Pinpoint the cell where the given text exists, returning its [X, Y] midpoint coordinate. 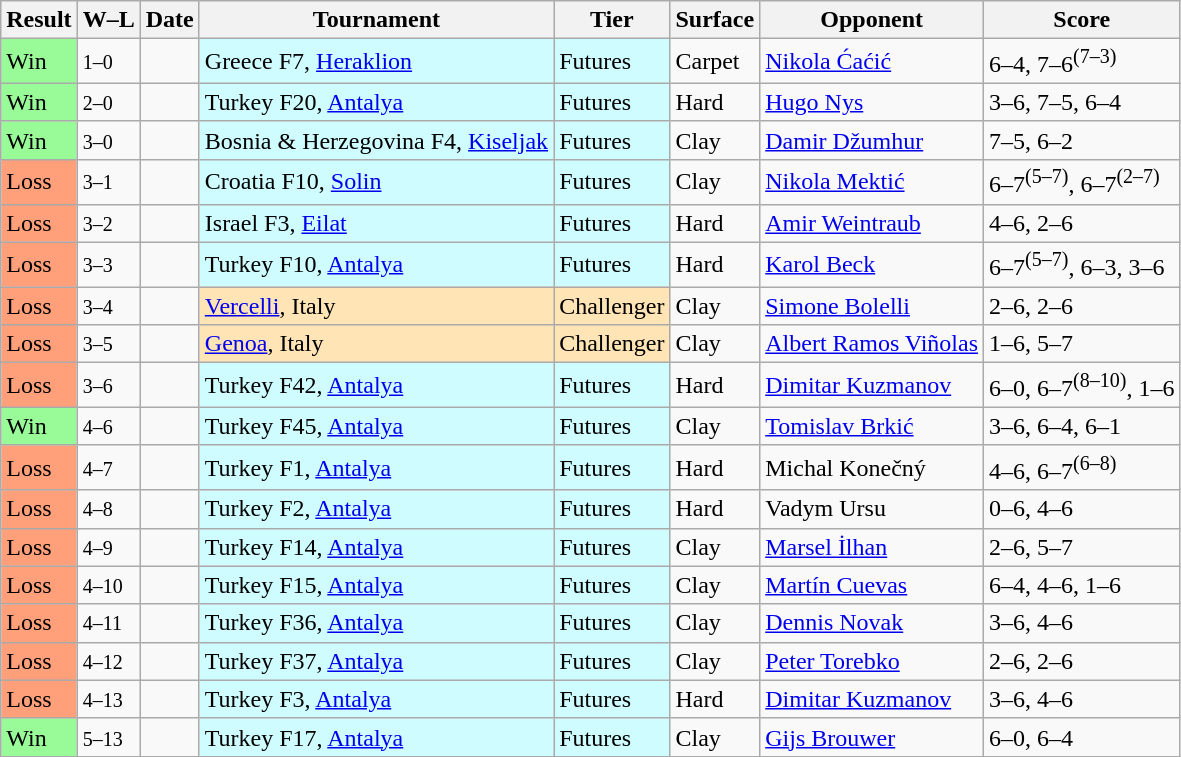
6–0, 6–7(8–10), 1–6 [1082, 386]
2–6, 5–7 [1082, 547]
4–6, 6–7(6–8) [1082, 468]
Turkey F37, Antalya [376, 661]
7–5, 6–2 [1082, 140]
4–7 [108, 468]
3–6 [108, 386]
4–10 [108, 585]
Date [170, 20]
Turkey F14, Antalya [376, 547]
Simone Bolelli [872, 306]
3–4 [108, 306]
Turkey F42, Antalya [376, 386]
3–6, 7–5, 6–4 [1082, 102]
Carpet [715, 62]
Turkey F15, Antalya [376, 585]
4–13 [108, 699]
Turkey F10, Antalya [376, 264]
4–8 [108, 509]
3–2 [108, 223]
Turkey F36, Antalya [376, 623]
Result [39, 20]
2–0 [108, 102]
6–4, 4–6, 1–6 [1082, 585]
1–6, 5–7 [1082, 344]
3–3 [108, 264]
4–9 [108, 547]
6–7(5–7), 6–7(2–7) [1082, 182]
6–0, 6–4 [1082, 737]
Nikola Mektić [872, 182]
4–6 [108, 426]
3–1 [108, 182]
Surface [715, 20]
Israel F3, Eilat [376, 223]
6–4, 7–6(7–3) [1082, 62]
Vadym Ursu [872, 509]
Turkey F3, Antalya [376, 699]
Croatia F10, Solin [376, 182]
Greece F7, Heraklion [376, 62]
W–L [108, 20]
1–0 [108, 62]
Peter Torebko [872, 661]
Gijs Brouwer [872, 737]
5–13 [108, 737]
Tomislav Brkić [872, 426]
Turkey F2, Antalya [376, 509]
Bosnia & Herzegovina F4, Kiseljak [376, 140]
Turkey F17, Antalya [376, 737]
Tier [612, 20]
3–5 [108, 344]
Turkey F1, Antalya [376, 468]
Karol Beck [872, 264]
3–6, 6–4, 6–1 [1082, 426]
Turkey F45, Antalya [376, 426]
4–11 [108, 623]
Genoa, Italy [376, 344]
Martín Cuevas [872, 585]
Opponent [872, 20]
3–0 [108, 140]
Michal Konečný [872, 468]
Damir Džumhur [872, 140]
Albert Ramos Viñolas [872, 344]
Amir Weintraub [872, 223]
Score [1082, 20]
6–7(5–7), 6–3, 3–6 [1082, 264]
Vercelli, Italy [376, 306]
Tournament [376, 20]
Turkey F20, Antalya [376, 102]
4–6, 2–6 [1082, 223]
Dennis Novak [872, 623]
4–12 [108, 661]
Hugo Nys [872, 102]
0–6, 4–6 [1082, 509]
Marsel İlhan [872, 547]
Nikola Ćaćić [872, 62]
